Capture the cell that displays the provided text and extract its [X, Y] central coordinate. 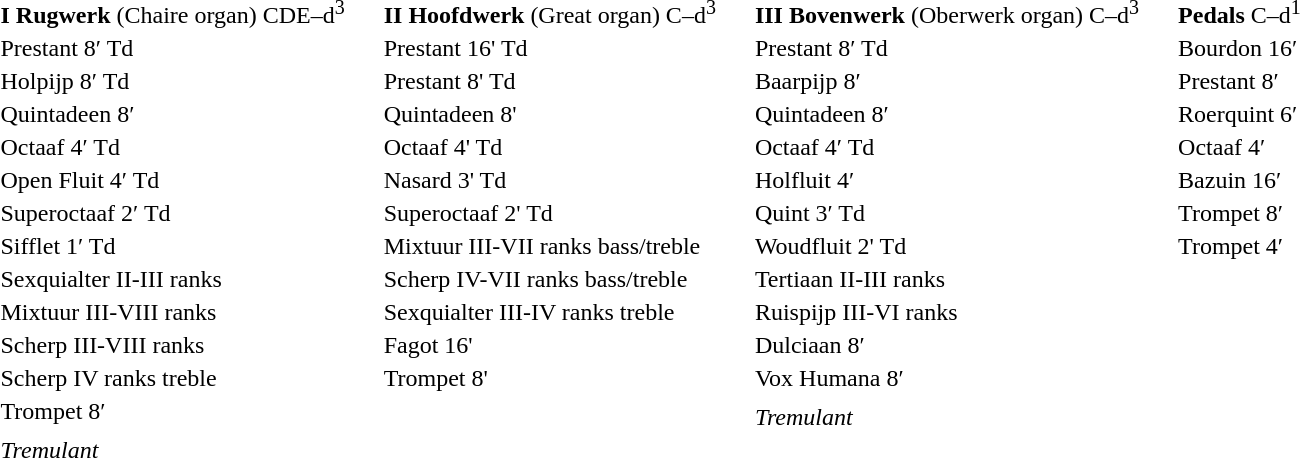
Octaaf 4' Td [550, 147]
Octaaf 4′ Td [946, 147]
Scherp IV-VII ranks bass/treble [550, 279]
Vox Humana 8′ [946, 378]
Fagot 16' [550, 345]
Dulciaan 8′ [946, 345]
Tremulant [946, 417]
Tertiaan II-III ranks [946, 279]
Mixtuur III-VII ranks bass/treble [550, 246]
Superoctaaf 2' Td [550, 213]
Holfluit 4′ [946, 180]
Quint 3′ Td [946, 213]
Baarpijp 8′ [946, 81]
Prestant 16' Td [550, 48]
Trompet 8' [550, 378]
Nasard 3' Td [550, 180]
Quintadeen 8' [550, 114]
Ruispijp III-VI ranks [946, 312]
Woudfluit 2' Td [946, 246]
Prestant 8′ Td [946, 48]
Prestant 8' Td [550, 81]
Sexquialter III-IV ranks treble [550, 312]
Quintadeen 8′ [946, 114]
